Identify which cell holds the provided text, then report its (x, y) central coordinate. 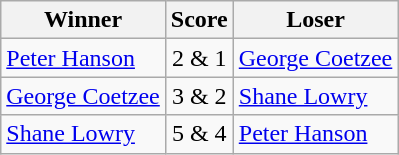
Winner (84, 20)
Loser (316, 20)
Score (199, 20)
3 & 2 (199, 96)
2 & 1 (199, 58)
5 & 4 (199, 134)
